Determine the (x, y) coordinate at the center of the cell enclosing the given text.  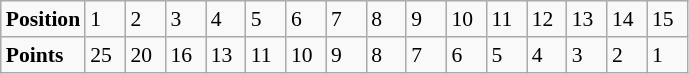
Position (43, 19)
25 (105, 55)
14 (627, 19)
20 (145, 55)
16 (185, 55)
Points (43, 55)
12 (547, 19)
15 (667, 19)
